Output the [X, Y] coordinate of the center of the cell containing the given text.  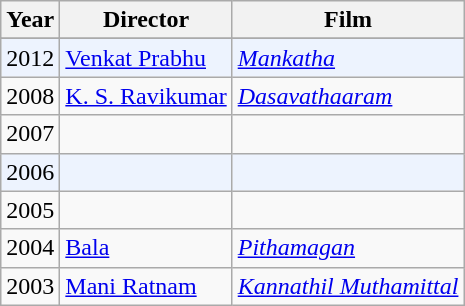
Venkat Prabhu [146, 58]
2003 [30, 286]
2008 [30, 96]
2006 [30, 172]
2005 [30, 210]
Mankatha [348, 58]
Mani Ratnam [146, 286]
Director [146, 20]
Bala [146, 248]
Pithamagan [348, 248]
2012 [30, 58]
Dasavathaaram [348, 96]
Year [30, 20]
K. S. Ravikumar [146, 96]
Film [348, 20]
Kannathil Muthamittal [348, 286]
2004 [30, 248]
2007 [30, 134]
